Locate the cell with the specified text and output its (X, Y) center coordinate. 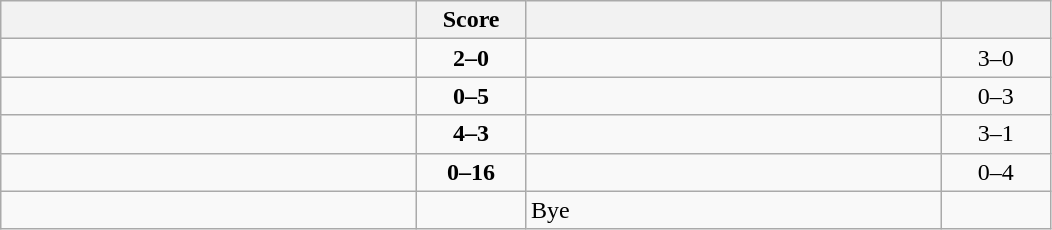
4–3 (472, 134)
2–0 (472, 58)
0–5 (472, 96)
Score (472, 20)
3–1 (996, 134)
3–0 (996, 58)
0–4 (996, 172)
Bye (733, 210)
0–16 (472, 172)
0–3 (996, 96)
